For the text-containing cell, return its midpoint in [x, y] coordinate format. 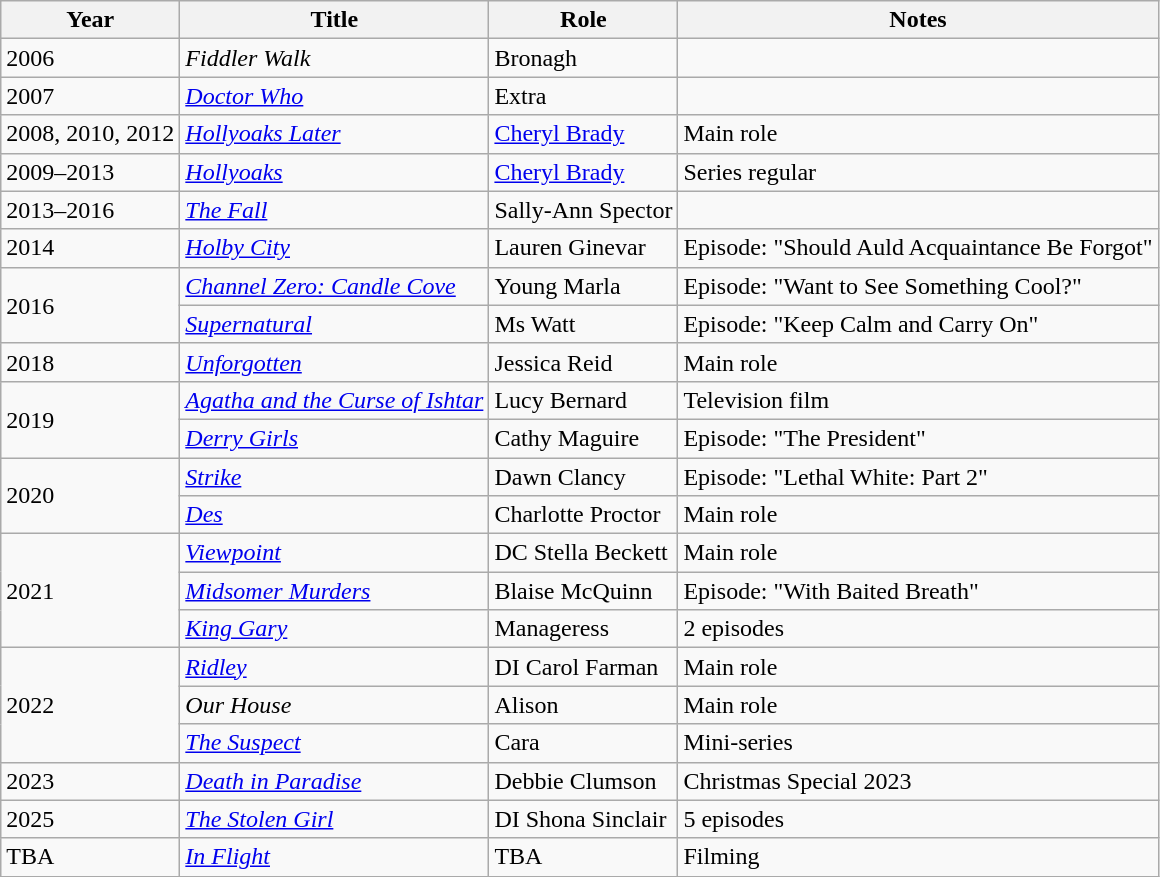
2020 [90, 496]
Charlotte Proctor [584, 515]
King Gary [334, 629]
Blaise McQuinn [584, 591]
Episode: "Keep Calm and Carry On" [918, 324]
Mini-series [918, 743]
Television film [918, 400]
2006 [90, 58]
Channel Zero: Candle Cove [334, 286]
2007 [90, 96]
Ms Watt [584, 324]
Cara [584, 743]
Christmas Special 2023 [918, 781]
Agatha and the Curse of Ishtar [334, 400]
Series regular [918, 172]
Episode: "With Baited Breath" [918, 591]
Bronagh [584, 58]
Derry Girls [334, 438]
Episode: "Should Auld Acquaintance Be Forgot" [918, 248]
Debbie Clumson [584, 781]
The Suspect [334, 743]
2008, 2010, 2012 [90, 134]
2022 [90, 705]
Manageress [584, 629]
DI Carol Farman [584, 667]
Cathy Maguire [584, 438]
Death in Paradise [334, 781]
Hollyoaks [334, 172]
Extra [584, 96]
DI Shona Sinclair [584, 819]
Title [334, 20]
Notes [918, 20]
2016 [90, 305]
The Fall [334, 210]
2023 [90, 781]
DC Stella Beckett [584, 553]
2014 [90, 248]
5 episodes [918, 819]
Doctor Who [334, 96]
Viewpoint [334, 553]
Lucy Bernard [584, 400]
Episode: "Lethal White: Part 2" [918, 477]
Young Marla [584, 286]
Dawn Clancy [584, 477]
Supernatural [334, 324]
Alison [584, 705]
Holby City [334, 248]
Fiddler Walk [334, 58]
Episode: "The President" [918, 438]
Hollyoaks Later [334, 134]
Ridley [334, 667]
2025 [90, 819]
The Stolen Girl [334, 819]
Midsomer Murders [334, 591]
2 episodes [918, 629]
2019 [90, 419]
In Flight [334, 857]
Episode: "Want to See Something Cool?" [918, 286]
Sally-Ann Spector [584, 210]
Jessica Reid [584, 362]
Filming [918, 857]
Lauren Ginevar [584, 248]
2013–2016 [90, 210]
2021 [90, 591]
Role [584, 20]
Year [90, 20]
Strike [334, 477]
Des [334, 515]
2009–2013 [90, 172]
Our House [334, 705]
Unforgotten [334, 362]
2018 [90, 362]
